Extract the (x, y) coordinate from the center of the cell holding the provided text.  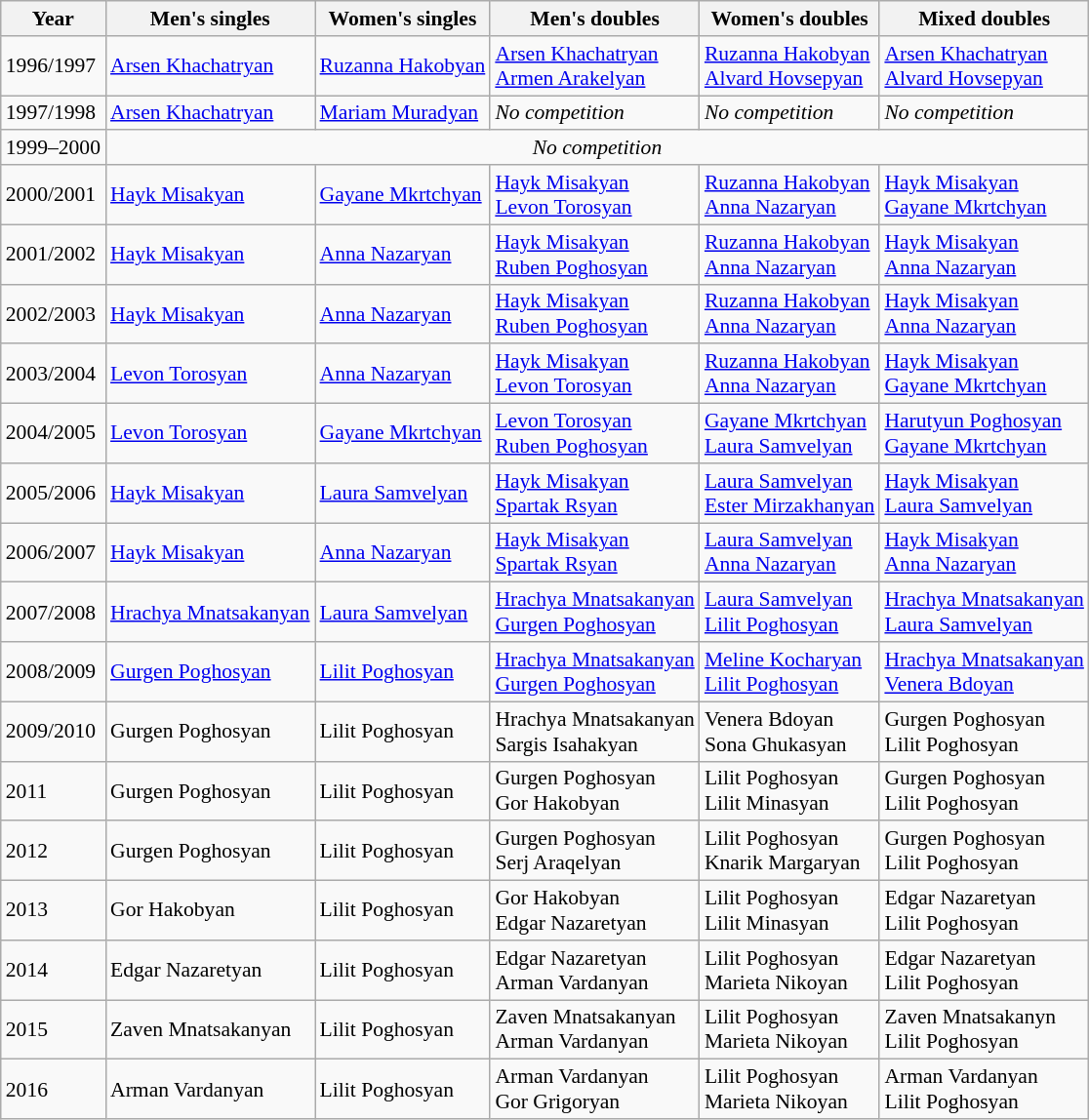
Hayk Misakyan Laura Samvelyan (984, 494)
Mixed doubles (984, 19)
Hrachya Mnatsakanyan Sargis Isahakyan (595, 732)
Mariam Muradyan (403, 113)
Men's singles (211, 19)
2014 (53, 970)
Levon Torosyan Ruben Poghosyan (595, 433)
Venera Bdoyan Sona Ghukasyan (790, 732)
Year (53, 19)
1996/1997 (53, 66)
2005/2006 (53, 494)
Gayane Mkrtchyan Laura Samvelyan (790, 433)
Edgar Nazaretyan (211, 970)
Ruzanna Hakobyan (403, 66)
Arman Vardanyan (211, 1089)
2012 (53, 851)
Arsen Khachatryan Armen Arakelyan (595, 66)
Hrachya Mnatsakanyan Laura Samvelyan (984, 613)
Women's doubles (790, 19)
Zaven Mnatsakanyn Lilit Poghosyan (984, 1030)
2001/2002 (53, 254)
Lilit Poghosyan Knarik Margaryan (790, 851)
Women's singles (403, 19)
Laura Samvelyan Ester Mirzakhanyan (790, 494)
Arsen Khachatryan Alvard Hovsepyan (984, 66)
2013 (53, 911)
Hrachya Mnatsakanyan Venera Bdoyan (984, 671)
Men's doubles (595, 19)
Gor Hakobyan (211, 911)
1999–2000 (53, 148)
2009/2010 (53, 732)
2008/2009 (53, 671)
Zaven Mnatsakanyan (211, 1030)
Ruzanna Hakobyan Alvard Hovsepyan (790, 66)
Edgar Nazaretyan Arman Vardanyan (595, 970)
Meline Kocharyan Lilit Poghosyan (790, 671)
Zaven Mnatsakanyan Arman Vardanyan (595, 1030)
2002/2003 (53, 314)
Arman Vardanyan Lilit Poghosyan (984, 1089)
2016 (53, 1089)
Harutyun Poghosyan Gayane Mkrtchyan (984, 433)
Gurgen Poghosyan Gor Hakobyan (595, 790)
2006/2007 (53, 552)
Gurgen Poghosyan Serj Araqelyan (595, 851)
1997/1998 (53, 113)
Gor Hakobyan Edgar Nazaretyan (595, 911)
2015 (53, 1030)
Arman Vardanyan Gor Grigoryan (595, 1089)
Laura Samvelyan Lilit Poghosyan (790, 613)
Hrachya Mnatsakanyan (211, 613)
2011 (53, 790)
2004/2005 (53, 433)
2003/2004 (53, 375)
2007/2008 (53, 613)
2000/2001 (53, 195)
Laura Samvelyan Anna Nazaryan (790, 552)
